Pinpoint the cell where the given text exists, returning its [X, Y] midpoint coordinate. 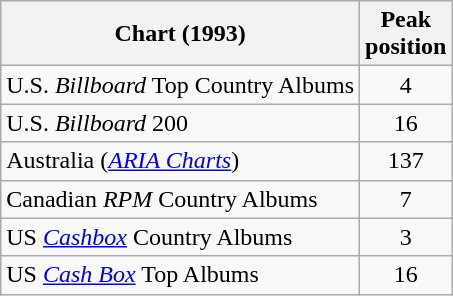
137 [406, 161]
7 [406, 199]
US Cash Box Top Albums [180, 275]
4 [406, 85]
3 [406, 237]
Australia (ARIA Charts) [180, 161]
Canadian RPM Country Albums [180, 199]
U.S. Billboard 200 [180, 123]
US Cashbox Country Albums [180, 237]
Peakposition [406, 34]
Chart (1993) [180, 34]
U.S. Billboard Top Country Albums [180, 85]
